Determine the [x, y] coordinate at the center of the cell enclosing the given text.  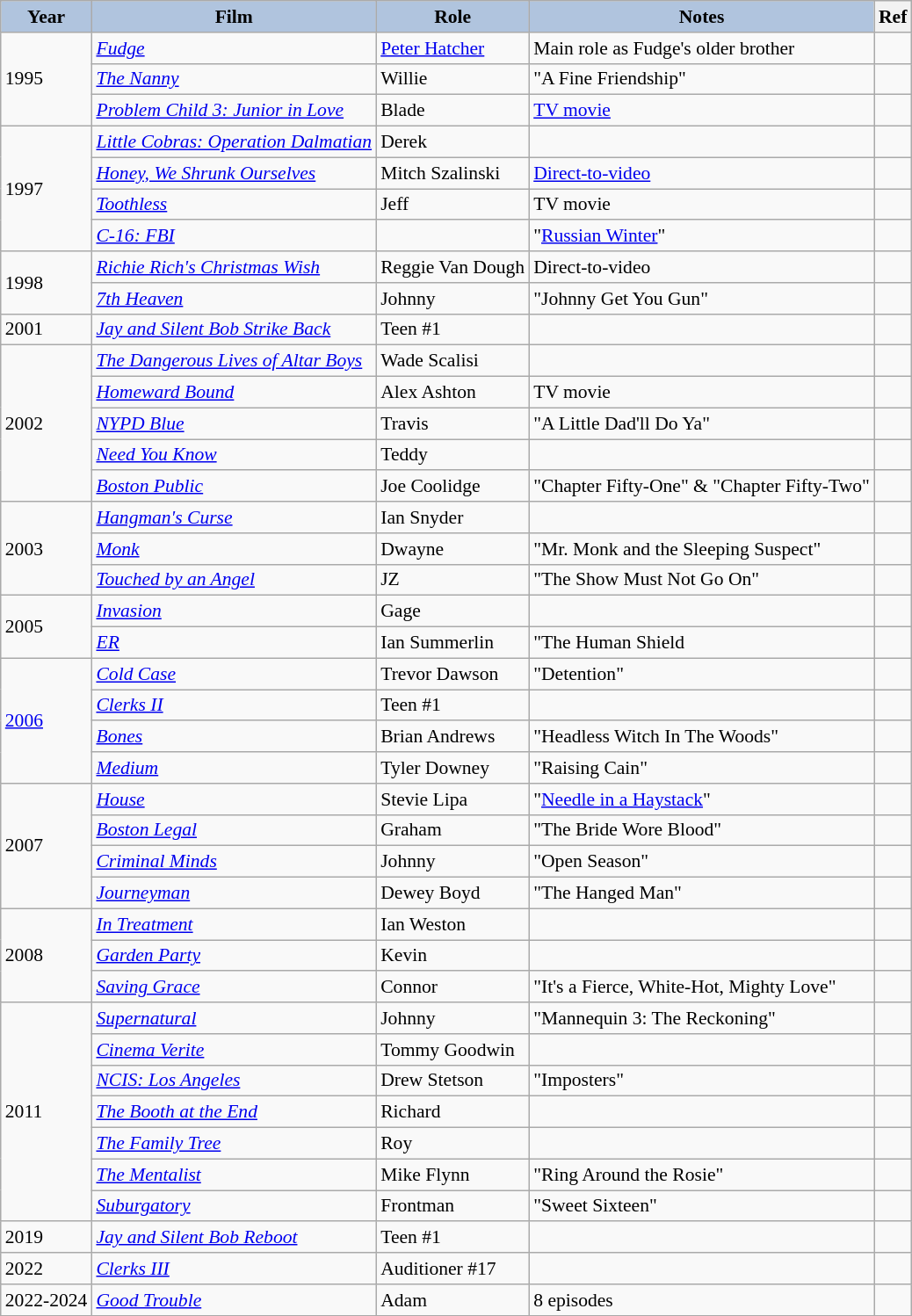
NCIS: Los Angeles [234, 1081]
"The Bride Wore Blood" [701, 830]
Graham [452, 830]
Frontman [452, 1206]
Mitch Szalinski [452, 173]
"Johnny Get You Gun" [701, 299]
Stevie Lipa [452, 799]
"Raising Cain" [701, 768]
Alex Ashton [452, 393]
Jay and Silent Bob Reboot [234, 1238]
"A Fine Friendship" [701, 79]
Garden Party [234, 956]
Little Cobras: Operation Dalmatian [234, 142]
Dewey Boyd [452, 893]
Homeward Bound [234, 393]
"Imposters" [701, 1081]
"It's a Fierce, White-Hot, Mighty Love" [701, 987]
"Open Season" [701, 862]
Fudge [234, 48]
"Headless Witch In The Woods" [701, 737]
Auditioner #17 [452, 1269]
Bones [234, 737]
Reggie Van Dough [452, 267]
Boston Public [234, 487]
Tommy Goodwin [452, 1050]
Wade Scalisi [452, 361]
Travis [452, 423]
Jay and Silent Bob Strike Back [234, 329]
ER [234, 643]
2003 [47, 548]
Touched by an Angel [234, 580]
Clerks III [234, 1269]
Mike Flynn [452, 1175]
"Mr. Monk and the Sleeping Suspect" [701, 549]
Film [234, 17]
Jeff [452, 205]
8 episodes [701, 1300]
Derek [452, 142]
Cold Case [234, 674]
Gage [452, 611]
Main role as Fudge's older brother [701, 48]
2005 [47, 627]
Cinema Verite [234, 1050]
"Chapter Fifty-One" & "Chapter Fifty-Two" [701, 487]
"Mannequin 3: The Reckoning" [701, 1018]
2011 [47, 1112]
Good Trouble [234, 1300]
2001 [47, 329]
1995 [47, 79]
The Family Tree [234, 1144]
Roy [452, 1144]
Clerks II [234, 705]
Year [47, 17]
"A Little Dad'll Do Ya" [701, 423]
Ian Summerlin [452, 643]
C-16: FBI [234, 236]
"The Hanged Man" [701, 893]
Blade [452, 111]
Adam [452, 1300]
Invasion [234, 611]
Saving Grace [234, 987]
Hangman's Curse [234, 517]
Notes [701, 17]
Honey, We Shrunk Ourselves [234, 173]
Ian Weston [452, 924]
The Mentalist [234, 1175]
Connor [452, 987]
Richard [452, 1112]
"Needle in a Haystack" [701, 799]
In Treatment [234, 924]
Joe Coolidge [452, 487]
"The Human Shield [701, 643]
"Russian Winter" [701, 236]
Criminal Minds [234, 862]
Tyler Downey [452, 768]
Willie [452, 79]
1998 [47, 283]
Trevor Dawson [452, 674]
Suburgatory [234, 1206]
2002 [47, 423]
Richie Rich's Christmas Wish [234, 267]
Problem Child 3: Junior in Love [234, 111]
Journeyman [234, 893]
Supernatural [234, 1018]
"Detention" [701, 674]
Boston Legal [234, 830]
The Dangerous Lives of Altar Boys [234, 361]
1997 [47, 189]
2022 [47, 1269]
"Sweet Sixteen" [701, 1206]
Toothless [234, 205]
Ref [893, 17]
2019 [47, 1238]
7th Heaven [234, 299]
JZ [452, 580]
The Nanny [234, 79]
Drew Stetson [452, 1081]
Teddy [452, 455]
The Booth at the End [234, 1112]
2022-2024 [47, 1300]
Kevin [452, 956]
2006 [47, 720]
2008 [47, 956]
"Ring Around the Rosie" [701, 1175]
NYPD Blue [234, 423]
Brian Andrews [452, 737]
Medium [234, 768]
Need You Know [234, 455]
Monk [234, 549]
Dwayne [452, 549]
Ian Snyder [452, 517]
Peter Hatcher [452, 48]
2007 [47, 846]
"The Show Must Not Go On" [701, 580]
House [234, 799]
Role [452, 17]
